Return (x, y) of the center of cell containing provided text 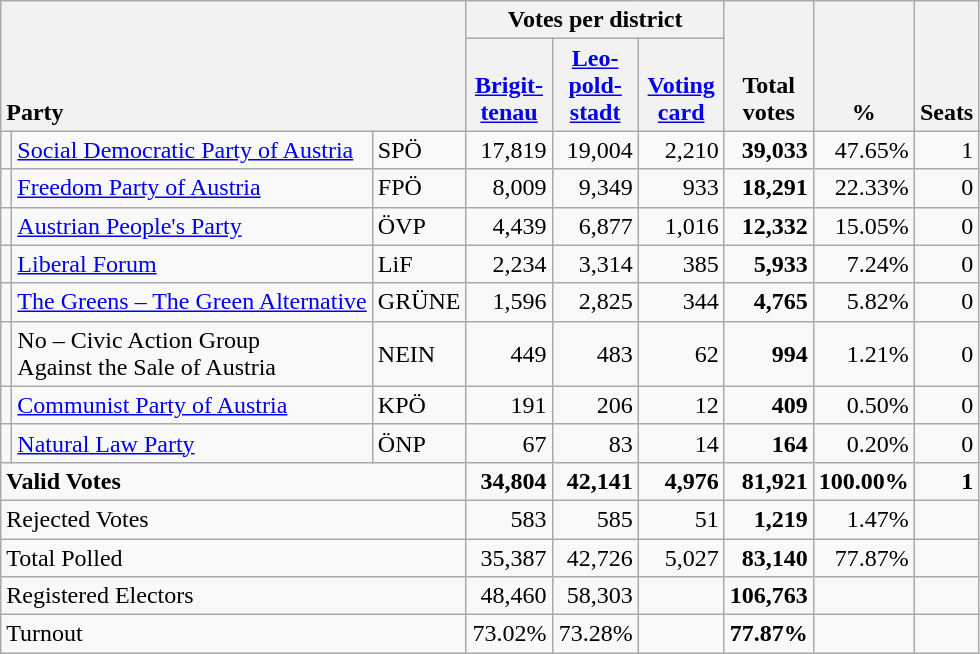
5,027 (681, 557)
0.50% (864, 405)
39,033 (768, 150)
81,921 (768, 481)
48,460 (509, 596)
6,877 (595, 226)
933 (681, 188)
2,234 (509, 264)
47.65% (864, 150)
Seats (946, 66)
449 (509, 354)
FPÖ (419, 188)
Valid Votes (234, 481)
Rejected Votes (234, 519)
483 (595, 354)
ÖNP (419, 443)
1.21% (864, 354)
Total Polled (234, 557)
164 (768, 443)
385 (681, 264)
106,763 (768, 596)
2,210 (681, 150)
Votes per district (595, 20)
58,303 (595, 596)
1,219 (768, 519)
Austrian People's Party (192, 226)
The Greens – The Green Alternative (192, 302)
Brigit-tenau (509, 85)
73.02% (509, 634)
Social Democratic Party of Austria (192, 150)
73.28% (595, 634)
Communist Party of Austria (192, 405)
19,004 (595, 150)
1,596 (509, 302)
LiF (419, 264)
Registered Electors (234, 596)
No – Civic Action GroupAgainst the Sale of Austria (192, 354)
2,825 (595, 302)
GRÜNE (419, 302)
18,291 (768, 188)
8,009 (509, 188)
7.24% (864, 264)
Votingcard (681, 85)
83,140 (768, 557)
SPÖ (419, 150)
Turnout (234, 634)
35,387 (509, 557)
83 (595, 443)
344 (681, 302)
206 (595, 405)
4,976 (681, 481)
4,439 (509, 226)
0.20% (864, 443)
Leo-pold-stadt (595, 85)
191 (509, 405)
% (864, 66)
583 (509, 519)
5,933 (768, 264)
4,765 (768, 302)
NEIN (419, 354)
Natural Law Party (192, 443)
42,726 (595, 557)
12,332 (768, 226)
34,804 (509, 481)
5.82% (864, 302)
22.33% (864, 188)
585 (595, 519)
12 (681, 405)
15.05% (864, 226)
42,141 (595, 481)
67 (509, 443)
100.00% (864, 481)
Totalvotes (768, 66)
KPÖ (419, 405)
1.47% (864, 519)
Liberal Forum (192, 264)
1,016 (681, 226)
14 (681, 443)
3,314 (595, 264)
994 (768, 354)
ÖVP (419, 226)
Freedom Party of Austria (192, 188)
Party (234, 66)
62 (681, 354)
9,349 (595, 188)
17,819 (509, 150)
409 (768, 405)
51 (681, 519)
